Extract the (x, y) coordinate from the center of the cell holding the provided text.  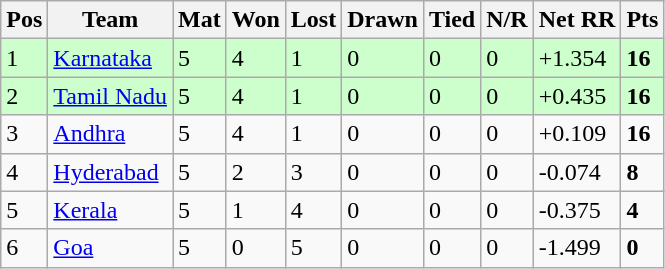
+0.109 (577, 134)
Pos (24, 20)
8 (642, 172)
Net RR (577, 20)
-0.375 (577, 210)
Goa (110, 248)
6 (24, 248)
Tied (452, 20)
N/R (507, 20)
Won (256, 20)
Karnataka (110, 58)
-0.074 (577, 172)
Hyderabad (110, 172)
-1.499 (577, 248)
Lost (313, 20)
Mat (199, 20)
Team (110, 20)
Kerala (110, 210)
Pts (642, 20)
Tamil Nadu (110, 96)
Andhra (110, 134)
Drawn (383, 20)
+1.354 (577, 58)
+0.435 (577, 96)
